Return the [X, Y] coordinate for the center point of the cell that contains the specified text.  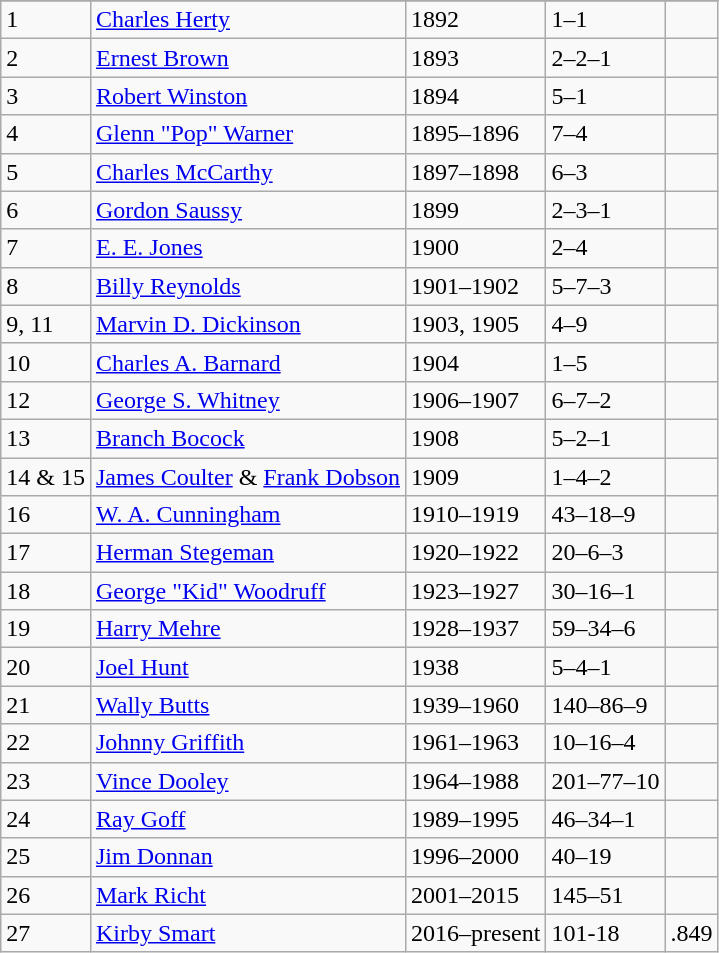
1892 [476, 20]
Mark Richt [248, 895]
Ernest Brown [248, 58]
2–3–1 [606, 210]
8 [46, 286]
19 [46, 629]
George S. Whitney [248, 400]
6–3 [606, 172]
4 [46, 134]
1–1 [606, 20]
W. A. Cunningham [248, 515]
7–4 [606, 134]
9, 11 [46, 324]
21 [46, 705]
10 [46, 362]
1961–1963 [476, 743]
5–4–1 [606, 667]
145–51 [606, 895]
40–19 [606, 857]
1989–1995 [476, 819]
1893 [476, 58]
201–77–10 [606, 781]
1904 [476, 362]
1897–1898 [476, 172]
2–2–1 [606, 58]
2016–present [476, 933]
1923–1927 [476, 591]
59–34–6 [606, 629]
1901–1902 [476, 286]
2 [46, 58]
20 [46, 667]
Charles Herty [248, 20]
1910–1919 [476, 515]
7 [46, 248]
101-18 [606, 933]
James Coulter & Frank Dobson [248, 477]
1895–1896 [476, 134]
2001–2015 [476, 895]
5 [46, 172]
Glenn "Pop" Warner [248, 134]
27 [46, 933]
Charles McCarthy [248, 172]
140–86–9 [606, 705]
18 [46, 591]
1920–1922 [476, 553]
E. E. Jones [248, 248]
6 [46, 210]
20–6–3 [606, 553]
16 [46, 515]
Marvin D. Dickinson [248, 324]
Johnny Griffith [248, 743]
5–7–3 [606, 286]
30–16–1 [606, 591]
46–34–1 [606, 819]
George "Kid" Woodruff [248, 591]
1906–1907 [476, 400]
6–7–2 [606, 400]
4–9 [606, 324]
5–2–1 [606, 438]
Jim Donnan [248, 857]
Ray Goff [248, 819]
1938 [476, 667]
3 [46, 96]
1964–1988 [476, 781]
Wally Butts [248, 705]
2–4 [606, 248]
5–1 [606, 96]
.849 [692, 933]
1 [46, 20]
Vince Dooley [248, 781]
1909 [476, 477]
Gordon Saussy [248, 210]
23 [46, 781]
1–4–2 [606, 477]
10–16–4 [606, 743]
Kirby Smart [248, 933]
Billy Reynolds [248, 286]
17 [46, 553]
Herman Stegeman [248, 553]
Joel Hunt [248, 667]
1894 [476, 96]
24 [46, 819]
14 & 15 [46, 477]
Charles A. Barnard [248, 362]
25 [46, 857]
1903, 1905 [476, 324]
43–18–9 [606, 515]
1908 [476, 438]
13 [46, 438]
12 [46, 400]
1–5 [606, 362]
1899 [476, 210]
1996–2000 [476, 857]
1939–1960 [476, 705]
1900 [476, 248]
1928–1937 [476, 629]
Harry Mehre [248, 629]
Branch Bocock [248, 438]
26 [46, 895]
22 [46, 743]
Robert Winston [248, 96]
